From the cell containing the given text, extract its center point as (X, Y) coordinate. 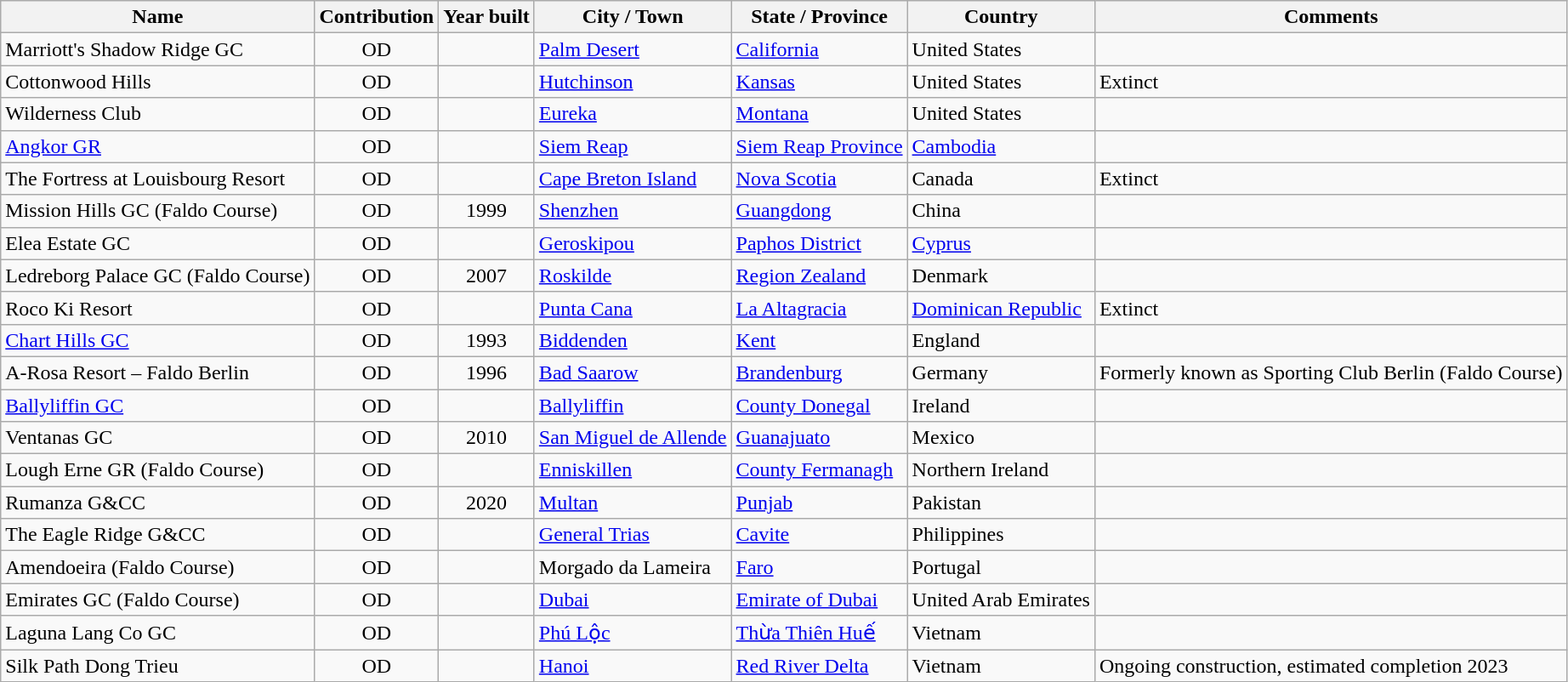
Laguna Lang Co GC (158, 633)
Denmark (1001, 276)
Palm Desert (633, 49)
General Trias (633, 535)
Ledreborg Palace GC (Faldo Course) (158, 276)
Emirates GC (Faldo Course) (158, 600)
Cottonwood Hills (158, 82)
Contribution (377, 17)
Formerly known as Sporting Club Berlin (Faldo Course) (1331, 372)
Cambodia (1001, 146)
Shenzhen (633, 211)
Biddenden (633, 340)
Bad Saarow (633, 372)
Ventanas GC (158, 438)
Phú Lộc (633, 633)
Paphos District (820, 243)
Mexico (1001, 438)
State / Province (820, 17)
Elea Estate GC (158, 243)
Dubai (633, 600)
Region Zealand (820, 276)
California (820, 49)
2007 (486, 276)
Thừa Thiên Huế (820, 633)
2020 (486, 503)
Northern Ireland (1001, 470)
San Miguel de Allende (633, 438)
Wilderness Club (158, 114)
Cape Breton Island (633, 179)
Kansas (820, 82)
England (1001, 340)
Cyprus (1001, 243)
Pakistan (1001, 503)
Cavite (820, 535)
Eureka (633, 114)
Comments (1331, 17)
Morgado da Lameira (633, 567)
A-Rosa Resort – Faldo Berlin (158, 372)
County Donegal (820, 406)
Hanoi (633, 666)
Lough Erne GR (Faldo Course) (158, 470)
Amendoeira (Faldo Course) (158, 567)
Roskilde (633, 276)
Multan (633, 503)
Angkor GR (158, 146)
Enniskillen (633, 470)
Ballyliffin (633, 406)
1996 (486, 372)
Siem Reap (633, 146)
Hutchinson (633, 82)
Geroskipou (633, 243)
United Arab Emirates (1001, 600)
Brandenburg (820, 372)
Guanajuato (820, 438)
Punjab (820, 503)
Rumanza G&CC (158, 503)
Kent (820, 340)
Red River Delta (820, 666)
La Altagracia (820, 308)
County Fermanagh (820, 470)
Faro (820, 567)
City / Town (633, 17)
China (1001, 211)
Silk Path Dong Trieu (158, 666)
Dominican Republic (1001, 308)
Country (1001, 17)
Roco Ki Resort (158, 308)
Germany (1001, 372)
Year built (486, 17)
The Eagle Ridge G&CC (158, 535)
2010 (486, 438)
The Fortress at Louisbourg Resort (158, 179)
Ongoing construction, estimated completion 2023 (1331, 666)
Guangdong (820, 211)
Punta Cana (633, 308)
1993 (486, 340)
1999 (486, 211)
Chart Hills GC (158, 340)
Ballyliffin GC (158, 406)
Siem Reap Province (820, 146)
Portugal (1001, 567)
Montana (820, 114)
Marriott's Shadow Ridge GC (158, 49)
Mission Hills GC (Faldo Course) (158, 211)
Ireland (1001, 406)
Canada (1001, 179)
Emirate of Dubai (820, 600)
Name (158, 17)
Philippines (1001, 535)
Nova Scotia (820, 179)
